Provide the (X, Y) coordinate of the cell's center where the given text is located.  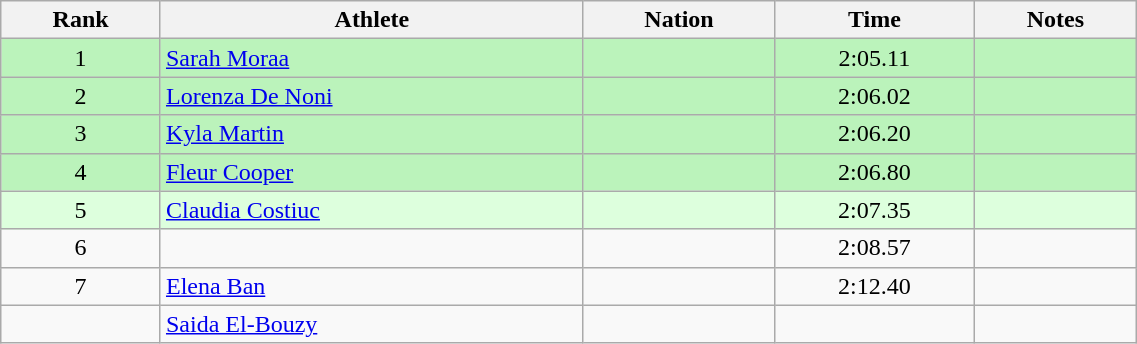
Athlete (372, 20)
Lorenza De Noni (372, 96)
Elena Ban (372, 286)
2:07.35 (874, 210)
Notes (1056, 20)
2 (81, 96)
2:06.80 (874, 172)
Rank (81, 20)
Nation (678, 20)
2:08.57 (874, 248)
3 (81, 134)
Time (874, 20)
2:06.02 (874, 96)
7 (81, 286)
2:12.40 (874, 286)
Fleur Cooper (372, 172)
Sarah Moraa (372, 58)
1 (81, 58)
Saida El-Bouzy (372, 324)
6 (81, 248)
5 (81, 210)
Claudia Costiuc (372, 210)
2:05.11 (874, 58)
4 (81, 172)
Kyla Martin (372, 134)
2:06.20 (874, 134)
